Extract the [x, y] coordinate from the center of the cell holding the provided text.  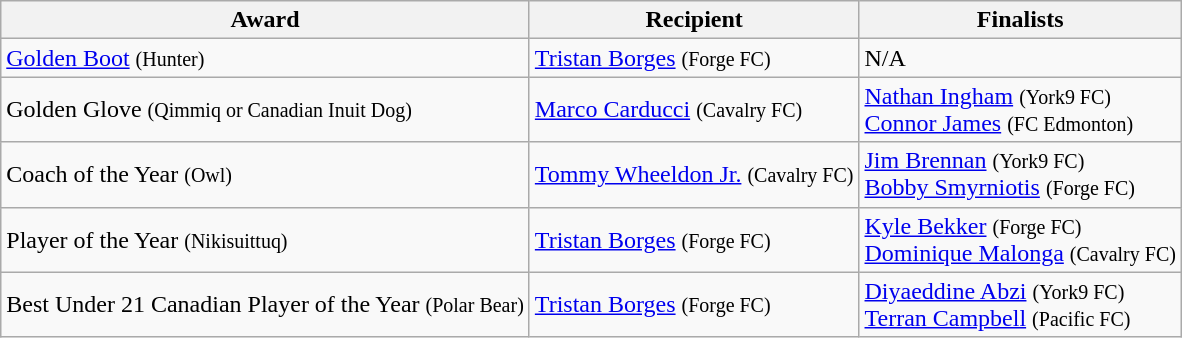
Award [266, 20]
Coach of the Year (Owl) [266, 174]
Kyle Bekker (Forge FC) Dominique Malonga (Cavalry FC) [1020, 240]
Nathan Ingham (York9 FC) Connor James (FC Edmonton) [1020, 110]
Best Under 21 Canadian Player of the Year (Polar Bear) [266, 304]
Jim Brennan (York9 FC) Bobby Smyrniotis (Forge FC) [1020, 174]
Player of the Year (Nikisuittuq) [266, 240]
Marco Carducci (Cavalry FC) [694, 110]
Recipient [694, 20]
Diyaeddine Abzi (York9 FC) Terran Campbell (Pacific FC) [1020, 304]
N/A [1020, 58]
Golden Boot (Hunter) [266, 58]
Tommy Wheeldon Jr. (Cavalry FC) [694, 174]
Golden Glove (Qimmiq or Canadian Inuit Dog) [266, 110]
Finalists [1020, 20]
